Output the (x, y) coordinate of the center of the cell containing the given text.  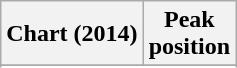
Chart (2014) (72, 34)
Peakposition (189, 34)
